Locate the cell with the specified text and output its [x, y] center coordinate. 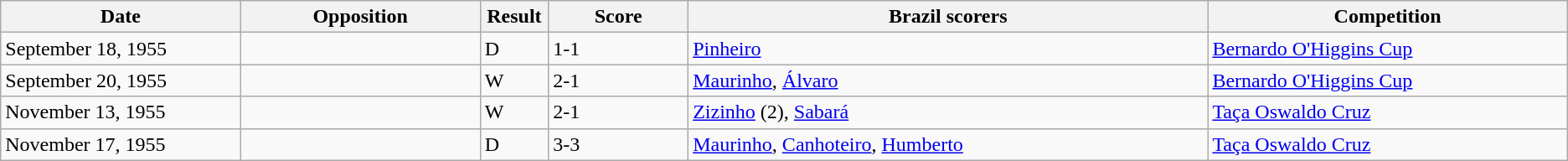
November 17, 1955 [121, 144]
September 18, 1955 [121, 49]
3-3 [618, 144]
1-1 [618, 49]
Date [121, 17]
Maurinho, Álvaro [948, 80]
Brazil scorers [948, 17]
Maurinho, Canhoteiro, Humberto [948, 144]
Pinheiro [948, 49]
November 13, 1955 [121, 112]
Competition [1387, 17]
Score [618, 17]
Zizinho (2), Sabará [948, 112]
September 20, 1955 [121, 80]
Result [514, 17]
Opposition [360, 17]
